Output the [x, y] coordinate of the center of the cell containing the given text.  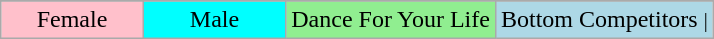
Bottom Competitors | [604, 20]
Female [72, 20]
Male [214, 20]
Dance For Your Life [391, 20]
